Capture the cell that displays the provided text and extract its [X, Y] central coordinate. 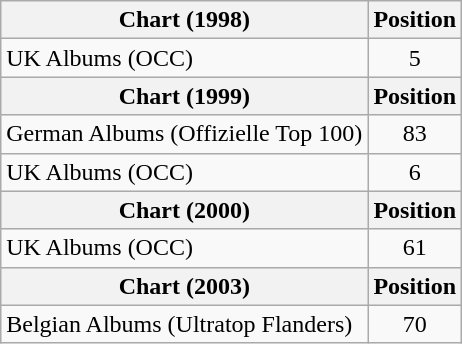
Chart (1999) [184, 96]
70 [415, 324]
German Albums (Offizielle Top 100) [184, 134]
Chart (1998) [184, 20]
5 [415, 58]
Chart (2003) [184, 286]
Belgian Albums (Ultratop Flanders) [184, 324]
6 [415, 172]
61 [415, 248]
83 [415, 134]
Chart (2000) [184, 210]
